Scan for the cell matching the given text and deliver its [x, y] coordinate at center. 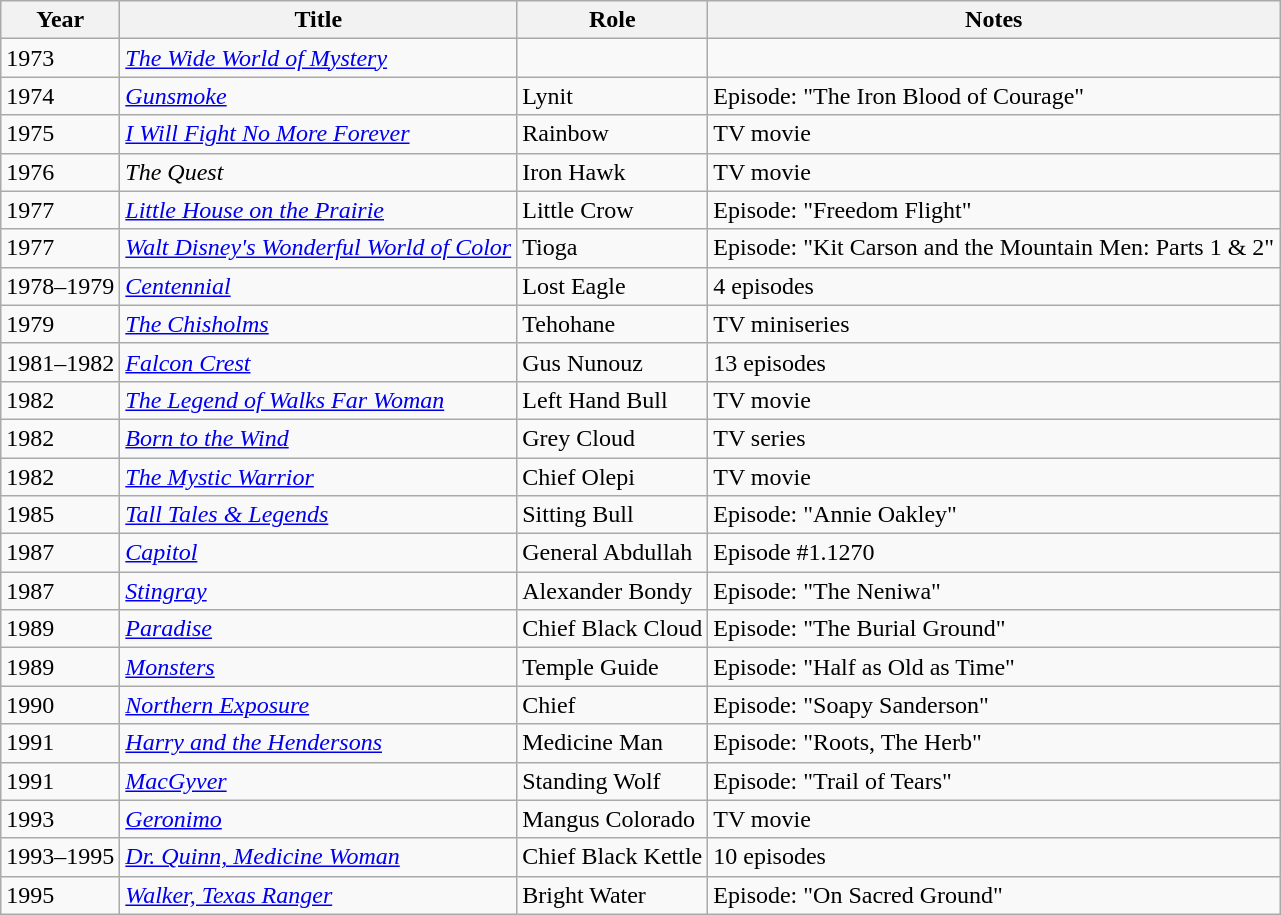
Centennial [318, 286]
1993–1995 [60, 857]
Role [612, 20]
Grey Cloud [612, 438]
Episode: "Annie Oakley" [994, 515]
MacGyver [318, 781]
Rainbow [612, 134]
Notes [994, 20]
Temple Guide [612, 667]
Chief Black Cloud [612, 629]
Monsters [318, 667]
Falcon Crest [318, 362]
Walt Disney's Wonderful World of Color [318, 248]
Tioga [612, 248]
Bright Water [612, 895]
Little Crow [612, 210]
Gus Nunouz [612, 362]
Lost Eagle [612, 286]
Episode: "Trail of Tears" [994, 781]
Gunsmoke [318, 96]
1975 [60, 134]
Mangus Colorado [612, 819]
Standing Wolf [612, 781]
Tall Tales & Legends [318, 515]
1976 [60, 172]
Chief Olepi [612, 477]
Stingray [318, 591]
The Chisholms [318, 324]
1990 [60, 705]
1979 [60, 324]
Episode: "The Iron Blood of Courage" [994, 96]
4 episodes [994, 286]
1995 [60, 895]
Little House on the Prairie [318, 210]
Paradise [318, 629]
1973 [60, 58]
TV series [994, 438]
Lynit [612, 96]
Tehohane [612, 324]
Walker, Texas Ranger [318, 895]
Medicine Man [612, 743]
Year [60, 20]
Dr. Quinn, Medicine Woman [318, 857]
Iron Hawk [612, 172]
10 episodes [994, 857]
Left Hand Bull [612, 400]
TV miniseries [994, 324]
General Abdullah [612, 553]
Alexander Bondy [612, 591]
Episode: "Kit Carson and the Mountain Men: Parts 1 & 2" [994, 248]
Harry and the Hendersons [318, 743]
Episode: "Roots, The Herb" [994, 743]
Episode: "The Burial Ground" [994, 629]
Sitting Bull [612, 515]
The Quest [318, 172]
Born to the Wind [318, 438]
Episode: "Soapy Sanderson" [994, 705]
Northern Exposure [318, 705]
Episode: "The Neniwa" [994, 591]
1985 [60, 515]
Episode: "On Sacred Ground" [994, 895]
1974 [60, 96]
1981–1982 [60, 362]
The Wide World of Mystery [318, 58]
1993 [60, 819]
Chief Black Kettle [612, 857]
The Legend of Walks Far Woman [318, 400]
Capitol [318, 553]
Geronimo [318, 819]
Title [318, 20]
1978–1979 [60, 286]
Episode #1.1270 [994, 553]
Episode: "Freedom Flight" [994, 210]
Chief [612, 705]
The Mystic Warrior [318, 477]
13 episodes [994, 362]
I Will Fight No More Forever [318, 134]
Episode: "Half as Old as Time" [994, 667]
